Find where the given text appears and provide that cell's center as (x, y) coordinate. 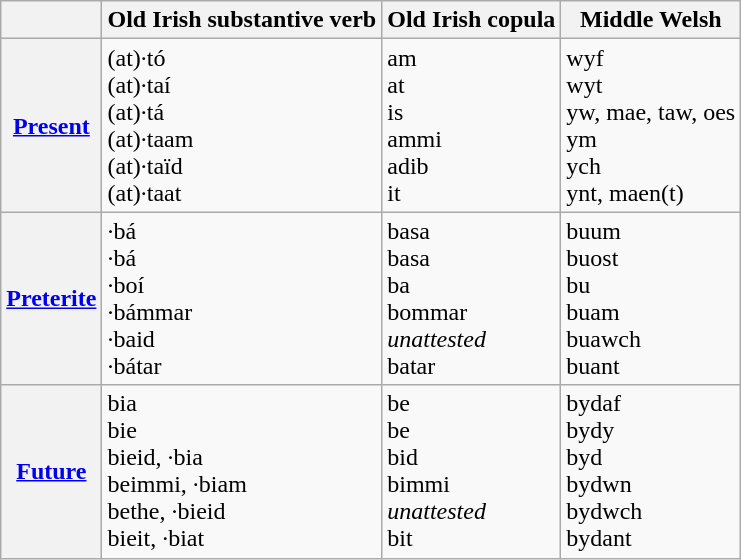
Future (52, 472)
Old Irish copula (472, 20)
buumbuostbubuambuawchbuant (651, 298)
Old Irish substantive verb (242, 20)
bebebidbimmiunattestedbit (472, 472)
Middle Welsh (651, 20)
·bá·bá·boí·bámmar·baid·bátar (242, 298)
bydafbydybydbydwnbydwchbydant (651, 472)
biabiebieid, ·biabeimmi, ·biambethe, ·bieidbieit, ·biat (242, 472)
Present (52, 126)
Preterite (52, 298)
wyfwytyw, mae, taw, oesymychynt, maen(t) (651, 126)
basabasababommarunattestedbatar (472, 298)
amatisammiadibit (472, 126)
(at)·tó(at)·taí(at)·tá(at)·taam(at)·taïd(at)·taat (242, 126)
